From the cell containing the given text, extract its center point as [X, Y] coordinate. 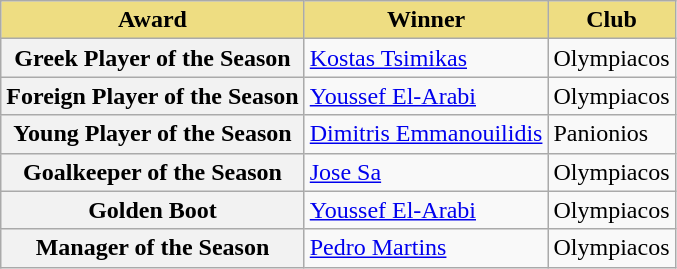
Jose Sa [426, 172]
Golden Boot [152, 210]
Foreign Player of the Season [152, 96]
Winner [426, 20]
Kostas Tsimikas [426, 58]
Club [612, 20]
Pedro Martins [426, 248]
Goalkeeper of the Season [152, 172]
Greek Player of the Season [152, 58]
Panionios [612, 134]
Young Player of the Season [152, 134]
Dimitris Emmanouilidis [426, 134]
Award [152, 20]
Manager of the Season [152, 248]
